Capture the cell that displays the provided text and extract its [X, Y] central coordinate. 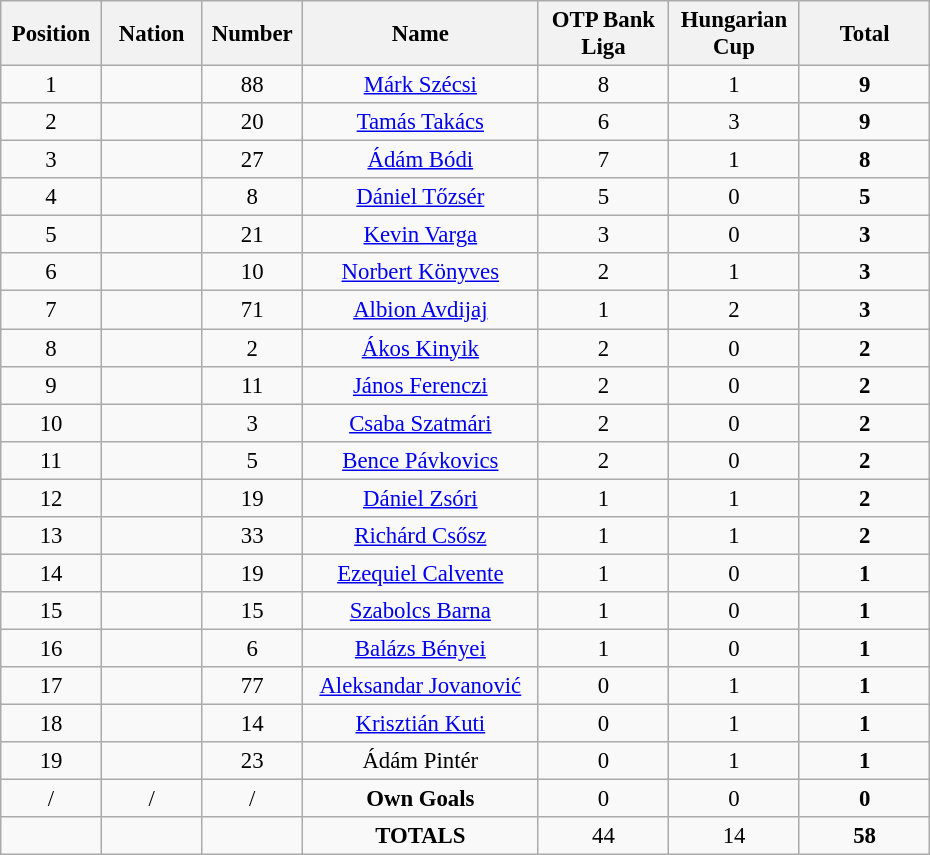
Márk Szécsi [421, 85]
Nation [152, 34]
Ádám Pintér [421, 761]
33 [252, 536]
17 [52, 686]
58 [864, 836]
Krisztián Kuti [421, 724]
Own Goals [421, 799]
TOTALS [421, 836]
Hungarian Cup [734, 34]
Kevin Varga [421, 235]
71 [252, 310]
Tamás Takács [421, 122]
OTP Bank Liga [604, 34]
Number [252, 34]
Name [421, 34]
4 [52, 197]
Bence Pávkovics [421, 460]
16 [52, 648]
44 [604, 836]
Balázs Bényei [421, 648]
21 [252, 235]
77 [252, 686]
Csaba Szatmári [421, 423]
Total [864, 34]
27 [252, 160]
Norbert Könyves [421, 273]
12 [52, 498]
20 [252, 122]
Aleksandar Jovanović [421, 686]
Ádám Bódi [421, 160]
Szabolcs Barna [421, 611]
Dániel Tőzsér [421, 197]
23 [252, 761]
18 [52, 724]
88 [252, 85]
Position [52, 34]
Dániel Zsóri [421, 498]
János Ferenczi [421, 385]
Ezequiel Calvente [421, 573]
13 [52, 536]
Richárd Csősz [421, 536]
Ákos Kinyik [421, 348]
Albion Avdijaj [421, 310]
